Scan for the cell matching the given text and deliver its [X, Y] coordinate at center. 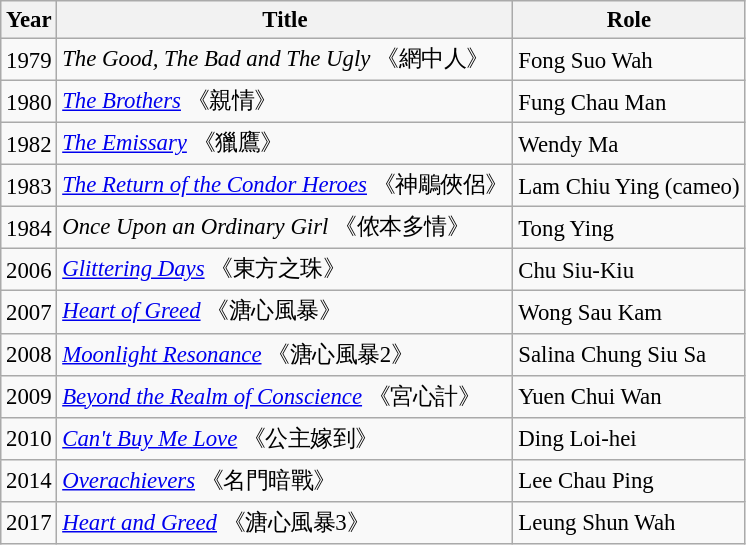
2008 [29, 354]
Fong Suo Wah [629, 60]
1983 [29, 186]
Beyond the Realm of Conscience 《宮心計》 [285, 396]
Glittering Days 《東方之珠》 [285, 270]
2010 [29, 438]
Once Upon an Ordinary Girl 《侬本多情》 [285, 228]
Heart of Greed 《溏心風暴》 [285, 312]
Tong Ying [629, 228]
Chu Siu-Kiu [629, 270]
Lee Chau Ping [629, 480]
Leung Shun Wah [629, 523]
Salina Chung Siu Sa [629, 354]
1982 [29, 144]
1980 [29, 102]
2007 [29, 312]
Wendy Ma [629, 144]
Overachievers 《名門暗戰》 [285, 480]
Ding Loi-hei [629, 438]
Role [629, 20]
2009 [29, 396]
Lam Chiu Ying (cameo) [629, 186]
2014 [29, 480]
Year [29, 20]
Fung Chau Man [629, 102]
Yuen Chui Wan [629, 396]
Title [285, 20]
2006 [29, 270]
Can't Buy Me Love 《公主嫁到》 [285, 438]
The Brothers 《親情》 [285, 102]
Heart and Greed 《溏心風暴3》 [285, 523]
The Return of the Condor Heroes 《神鵰俠侶》 [285, 186]
The Emissary 《獵鷹》 [285, 144]
Wong Sau Kam [629, 312]
Moonlight Resonance 《溏心風暴2》 [285, 354]
2017 [29, 523]
1984 [29, 228]
The Good, The Bad and The Ugly 《網中人》 [285, 60]
1979 [29, 60]
